Capture the cell that displays the provided text and extract its (x, y) central coordinate. 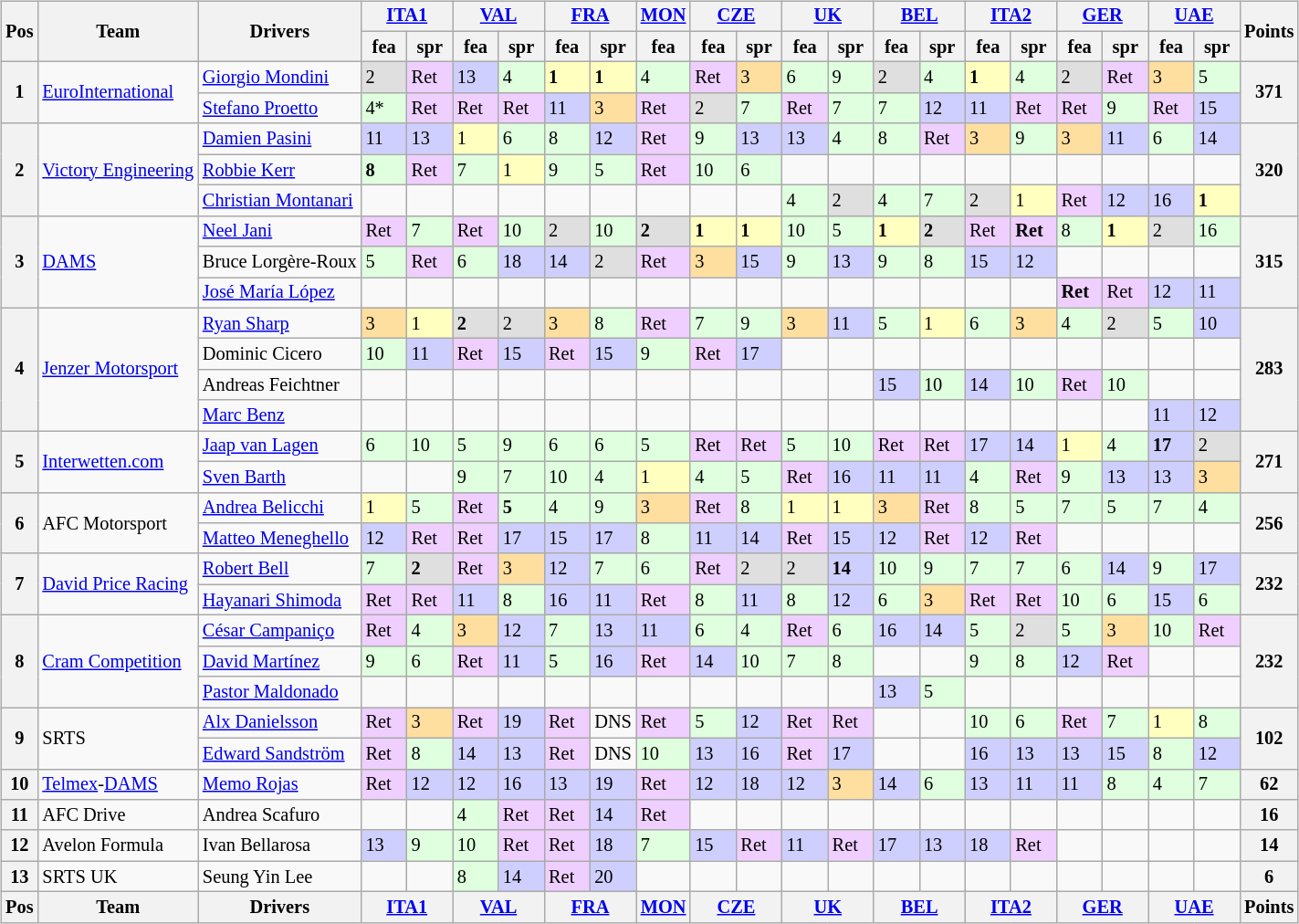
371 (1269, 93)
Cram Competition (117, 661)
Memo Rojas (279, 784)
Pastor Maldonado (279, 692)
20 (613, 877)
SRTS (117, 738)
Marc Benz (279, 415)
283 (1269, 369)
Jaap van Lagen (279, 446)
Seung Yin Lee (279, 877)
Matteo Meneghello (279, 539)
Damien Pasini (279, 139)
Ryan Sharp (279, 323)
Dominic Cicero (279, 354)
DAMS (117, 261)
Jenzer Motorsport (117, 369)
Sven Barth (279, 477)
Christian Montanari (279, 201)
62 (1269, 784)
315 (1269, 261)
4* (384, 109)
AFC Motorsport (117, 522)
Bruce Lorgère-Roux (279, 262)
320 (1269, 170)
Robert Bell (279, 569)
César Campaniço (279, 631)
256 (1269, 522)
Andreas Feichtner (279, 385)
David Price Racing (117, 584)
Telmex-DAMS (117, 784)
Victory Engineering (117, 170)
Edward Sandström (279, 753)
José María López (279, 293)
102 (1269, 738)
AFC Drive (117, 815)
Hayanari Shimoda (279, 600)
Robbie Kerr (279, 170)
Andrea Belicchi (279, 508)
Ivan Bellarosa (279, 845)
Neel Jani (279, 231)
271 (1269, 462)
SRTS UK (117, 877)
Stefano Proetto (279, 109)
Giorgio Mondini (279, 78)
Alx Danielsson (279, 723)
Andrea Scafuro (279, 815)
Avelon Formula (117, 845)
David Martínez (279, 661)
Interwetten.com (117, 462)
EuroInternational (117, 93)
